Search for the cell housing the specified text and yield its (X, Y) center coordinate. 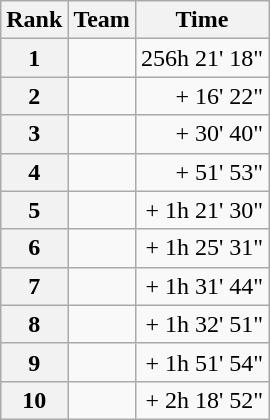
4 (34, 172)
+ 16' 22" (202, 96)
+ 1h 21' 30" (202, 210)
Time (202, 20)
2 (34, 96)
1 (34, 58)
+ 51' 53" (202, 172)
3 (34, 134)
256h 21' 18" (202, 58)
Rank (34, 20)
+ 1h 32' 51" (202, 324)
6 (34, 248)
+ 1h 51' 54" (202, 362)
Team (102, 20)
10 (34, 400)
+ 30' 40" (202, 134)
+ 1h 31' 44" (202, 286)
+ 2h 18' 52" (202, 400)
5 (34, 210)
7 (34, 286)
+ 1h 25' 31" (202, 248)
8 (34, 324)
9 (34, 362)
